From the cell containing the given text, extract its center point as (x, y) coordinate. 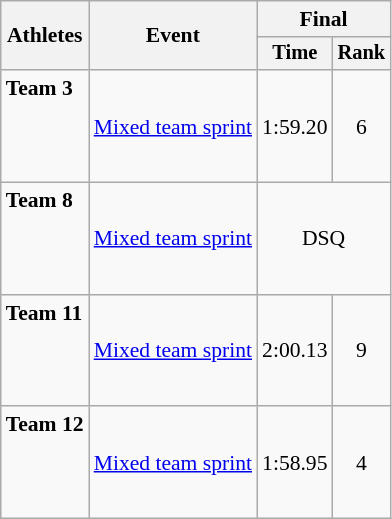
Rank (362, 54)
Final (324, 19)
Athletes (45, 36)
1:58.95 (294, 463)
9 (362, 351)
Team 3 (45, 126)
Team 8 (45, 239)
Time (294, 54)
DSQ (324, 239)
Team 11 (45, 351)
Event (173, 36)
1:59.20 (294, 126)
6 (362, 126)
Team 12 (45, 463)
4 (362, 463)
2:00.13 (294, 351)
